From the cell containing the given text, extract its center point as (X, Y) coordinate. 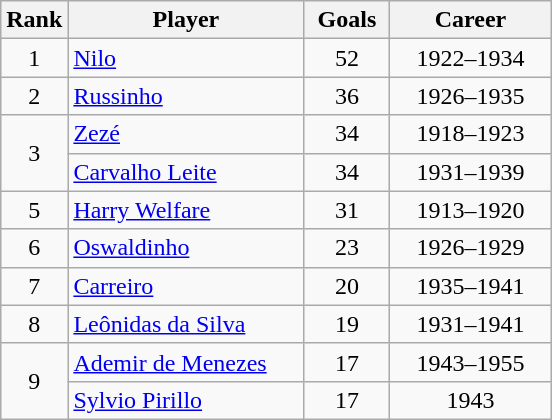
7 (34, 286)
36 (347, 96)
6 (34, 248)
1926–1929 (470, 248)
Rank (34, 20)
19 (347, 324)
1922–1934 (470, 58)
Ademir de Menezes (186, 362)
31 (347, 210)
1935–1941 (470, 286)
1943–1955 (470, 362)
Zezé (186, 134)
5 (34, 210)
1931–1941 (470, 324)
Career (470, 20)
Leônidas da Silva (186, 324)
Carvalho Leite (186, 172)
1 (34, 58)
Goals (347, 20)
3 (34, 153)
Carreiro (186, 286)
1913–1920 (470, 210)
Player (186, 20)
Sylvio Pirillo (186, 400)
1918–1923 (470, 134)
1926–1935 (470, 96)
1943 (470, 400)
23 (347, 248)
Russinho (186, 96)
8 (34, 324)
20 (347, 286)
Nilo (186, 58)
Oswaldinho (186, 248)
1931–1939 (470, 172)
9 (34, 381)
2 (34, 96)
52 (347, 58)
Harry Welfare (186, 210)
